From the cell containing the given text, extract its center point as [x, y] coordinate. 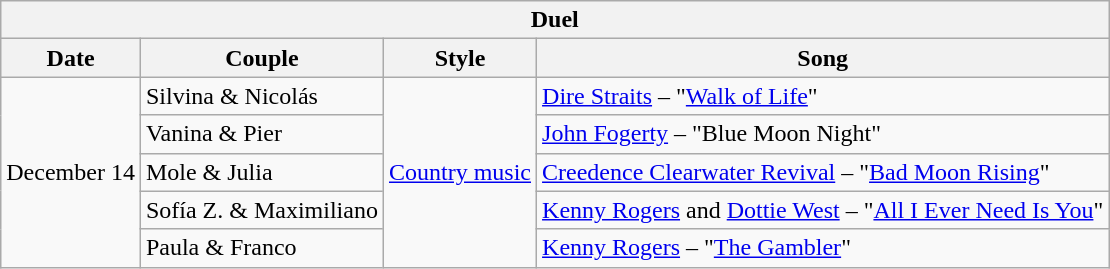
Style [460, 58]
Date [71, 58]
Duel [555, 20]
John Fogerty – "Blue Moon Night" [823, 134]
Country music [460, 172]
Vanina & Pier [262, 134]
December 14 [71, 172]
Song [823, 58]
Kenny Rogers – "The Gambler" [823, 248]
Dire Straits – "Walk of Life" [823, 96]
Paula & Franco [262, 248]
Kenny Rogers and Dottie West – "All I Ever Need Is You" [823, 210]
Sofía Z. & Maximiliano [262, 210]
Creedence Clearwater Revival – "Bad Moon Rising" [823, 172]
Silvina & Nicolás [262, 96]
Couple [262, 58]
Mole & Julia [262, 172]
